Capture the cell that displays the provided text and extract its [x, y] central coordinate. 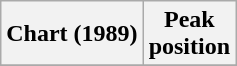
Chart (1989) [72, 34]
Peakposition [189, 34]
